For the text-containing cell, return its midpoint in (X, Y) coordinate format. 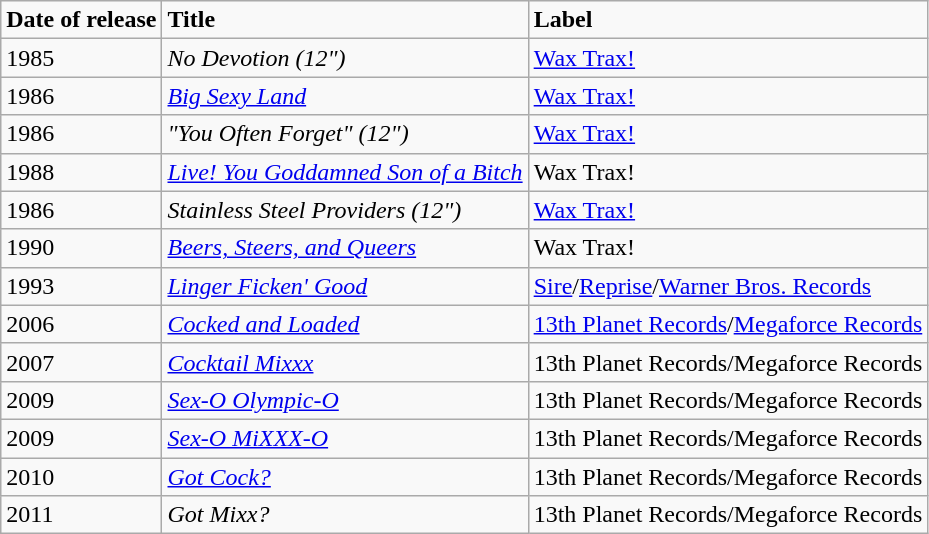
Live! You Goddamned Son of a Bitch (345, 172)
No Devotion (12") (345, 58)
Beers, Steers, and Queers (345, 248)
"You Often Forget" (12") (345, 134)
Title (345, 20)
Got Cock? (345, 477)
2006 (82, 324)
Got Mixx? (345, 515)
Cocktail Mixxx (345, 362)
2011 (82, 515)
2007 (82, 362)
Sex-O MiXXX-O (345, 438)
Cocked and Loaded (345, 324)
Label (728, 20)
Stainless Steel Providers (12") (345, 210)
Linger Ficken' Good (345, 286)
Sire/Reprise/Warner Bros. Records (728, 286)
Sex-O Olympic-O (345, 400)
1990 (82, 248)
1988 (82, 172)
2010 (82, 477)
Date of release (82, 20)
1993 (82, 286)
Big Sexy Land (345, 96)
1985 (82, 58)
